For the text-containing cell, return its midpoint in [X, Y] coordinate format. 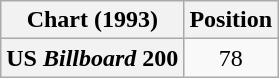
78 [231, 58]
US Billboard 200 [92, 58]
Chart (1993) [92, 20]
Position [231, 20]
